Output the (x, y) coordinate of the center of the cell containing the given text.  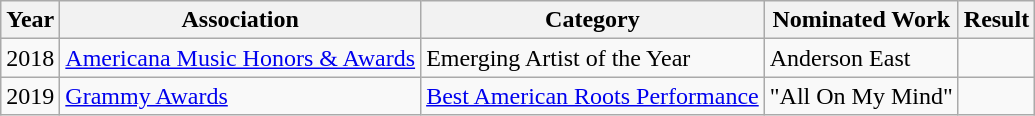
Association (240, 20)
2019 (30, 96)
Nominated Work (861, 20)
Anderson East (861, 58)
Emerging Artist of the Year (593, 58)
Year (30, 20)
2018 (30, 58)
Grammy Awards (240, 96)
Result (996, 20)
Best American Roots Performance (593, 96)
Americana Music Honors & Awards (240, 58)
"All On My Mind" (861, 96)
Category (593, 20)
